Pinpoint the cell where the given text exists, returning its [X, Y] midpoint coordinate. 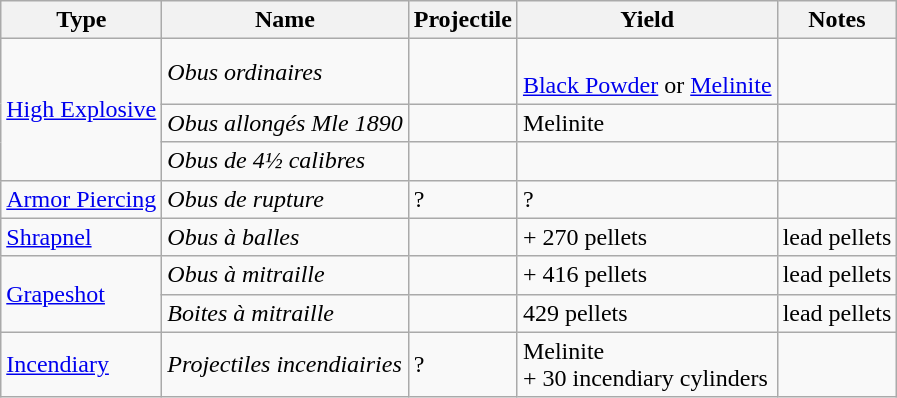
Obus à balles [285, 237]
Boites à mitraille [285, 313]
Black Powder or Melinite [647, 72]
Obus à mitraille [285, 275]
Incendiary [82, 364]
429 pellets [647, 313]
Armor Piercing [82, 199]
High Explosive [82, 110]
Projectiles incendiairies [285, 364]
Notes [837, 20]
+ 270 pellets [647, 237]
Grapeshot [82, 294]
Yield [647, 20]
Melinite+ 30 incendiary cylinders [647, 364]
Obus de 4½ calibres [285, 161]
Type [82, 20]
Name [285, 20]
Obus ordinaires [285, 72]
Melinite [647, 123]
+ 416 pellets [647, 275]
Projectile [462, 20]
Shrapnel [82, 237]
Obus de rupture [285, 199]
Obus allongés Mle 1890 [285, 123]
